Return the (X, Y) coordinate for the center point of the cell that contains the specified text.  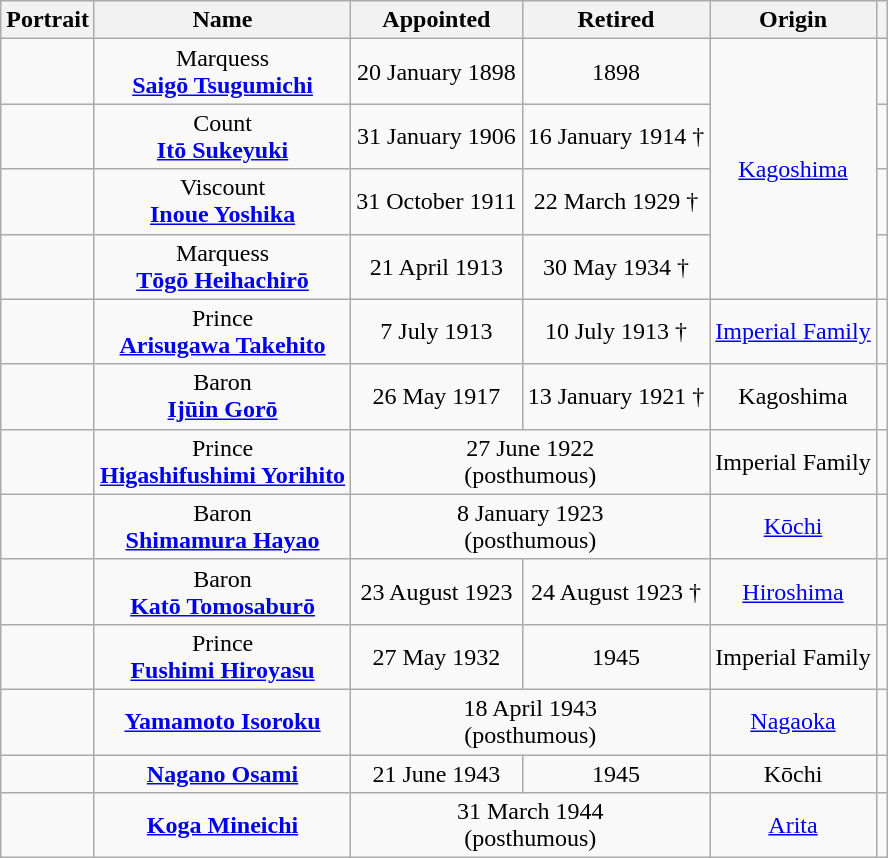
30 May 1934 † (616, 266)
31 January 1906 (436, 136)
Nagaoka (793, 722)
31 October 1911 (436, 202)
Appointed (436, 20)
BaronKatō Tomosaburō (222, 592)
27 June 1922(posthumous) (530, 462)
13 January 1921 † (616, 396)
23 August 1923 (436, 592)
MarquessSaigō Tsugumichi (222, 72)
Name (222, 20)
26 May 1917 (436, 396)
PrinceArisugawa Takehito (222, 332)
22 March 1929 † (616, 202)
27 May 1932 (436, 656)
16 January 1914 † (616, 136)
20 January 1898 (436, 72)
Arita (793, 826)
1898 (616, 72)
Koga Mineichi (222, 826)
BaronShimamura Hayao (222, 526)
31 March 1944(posthumous) (530, 826)
21 June 1943 (436, 773)
10 July 1913 † (616, 332)
18 April 1943(posthumous) (530, 722)
Yamamoto Isoroku (222, 722)
PrinceFushimi Hiroyasu (222, 656)
7 July 1913 (436, 332)
21 April 1913 (436, 266)
Nagano Osami (222, 773)
BaronIjūin Gorō (222, 396)
Portrait (48, 20)
ViscountInoue Yoshika (222, 202)
Hiroshima (793, 592)
CountItō Sukeyuki (222, 136)
Retired (616, 20)
PrinceHigashifushimi Yorihito (222, 462)
8 January 1923(posthumous) (530, 526)
MarquessTōgō Heihachirō (222, 266)
Origin (793, 20)
24 August 1923 † (616, 592)
